For the text-containing cell, return its midpoint in (X, Y) coordinate format. 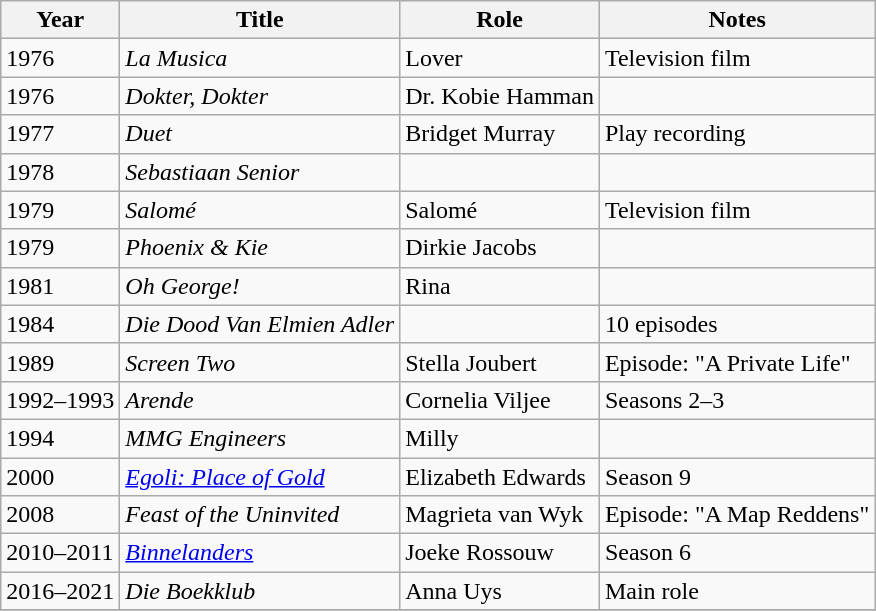
Elizabeth Edwards (500, 477)
Episode: "A Map Reddens" (736, 515)
Arende (260, 400)
Oh George! (260, 286)
Dokter, Dokter (260, 96)
Main role (736, 591)
Joeke Rossouw (500, 553)
Season 6 (736, 553)
1978 (60, 172)
Dirkie Jacobs (500, 248)
La Musica (260, 58)
Phoenix & Kie (260, 248)
2008 (60, 515)
Title (260, 20)
Magrieta van Wyk (500, 515)
2000 (60, 477)
Die Boekklub (260, 591)
Notes (736, 20)
Screen Two (260, 362)
Anna Uys (500, 591)
Feast of the Uninvited (260, 515)
Rina (500, 286)
1981 (60, 286)
Season 9 (736, 477)
Die Dood Van Elmien Adler (260, 324)
1992–1993 (60, 400)
1989 (60, 362)
Egoli: Place of Gold (260, 477)
2016–2021 (60, 591)
Cornelia Viljee (500, 400)
1994 (60, 438)
Play recording (736, 134)
Dr. Kobie Hamman (500, 96)
MMG Engineers (260, 438)
Episode: "A Private Life" (736, 362)
2010–2011 (60, 553)
Role (500, 20)
Duet (260, 134)
10 episodes (736, 324)
Milly (500, 438)
Sebastiaan Senior (260, 172)
Seasons 2–3 (736, 400)
Stella Joubert (500, 362)
Lover (500, 58)
Bridget Murray (500, 134)
Year (60, 20)
Binnelanders (260, 553)
1984 (60, 324)
1977 (60, 134)
